Determine the (X, Y) coordinate at the center of the cell enclosing the given text.  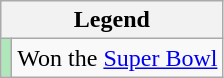
Won the Super Bowl (118, 58)
Legend (112, 20)
